Return the (x, y) coordinate for the center point of the cell that contains the specified text.  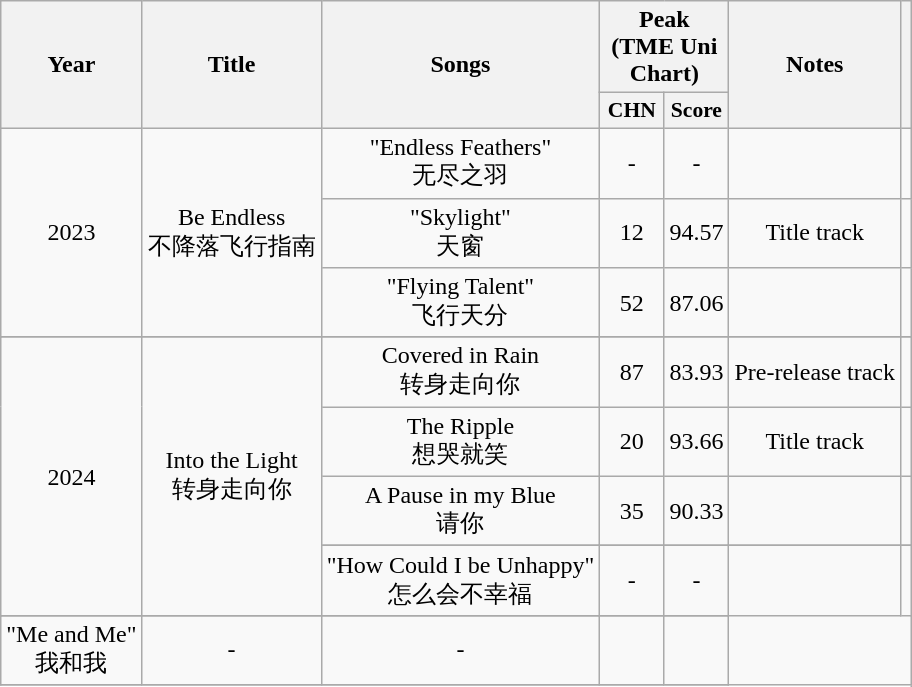
Score (696, 111)
87.06 (696, 303)
Pre-release track (815, 372)
52 (632, 303)
94.57 (696, 233)
87 (632, 372)
83.93 (696, 372)
Covered in Rain 转身走向你 (460, 372)
"Flying Talent" 飞行天分 (460, 303)
Into the Light 转身走向你 (232, 476)
Notes (815, 65)
The Ripple 想哭就笑 (460, 442)
20 (632, 442)
12 (632, 233)
90.33 (696, 511)
"Me and Me" 我和我 (72, 650)
"Endless Feathers" 无尽之羽 (460, 163)
CHN (632, 111)
93.66 (696, 442)
Year (72, 65)
Peak (TME Uni Chart) (664, 47)
35 (632, 511)
Be Endless 不降落飞行指南 (232, 232)
Songs (460, 65)
"How Could I be Unhappy" 怎么会不幸福 (460, 581)
A Pause in my Blue 请你 (460, 511)
2023 (72, 232)
2024 (72, 476)
Title (232, 65)
"Skylight" 天窗 (460, 233)
